From the cell containing the given text, extract its center point as [X, Y] coordinate. 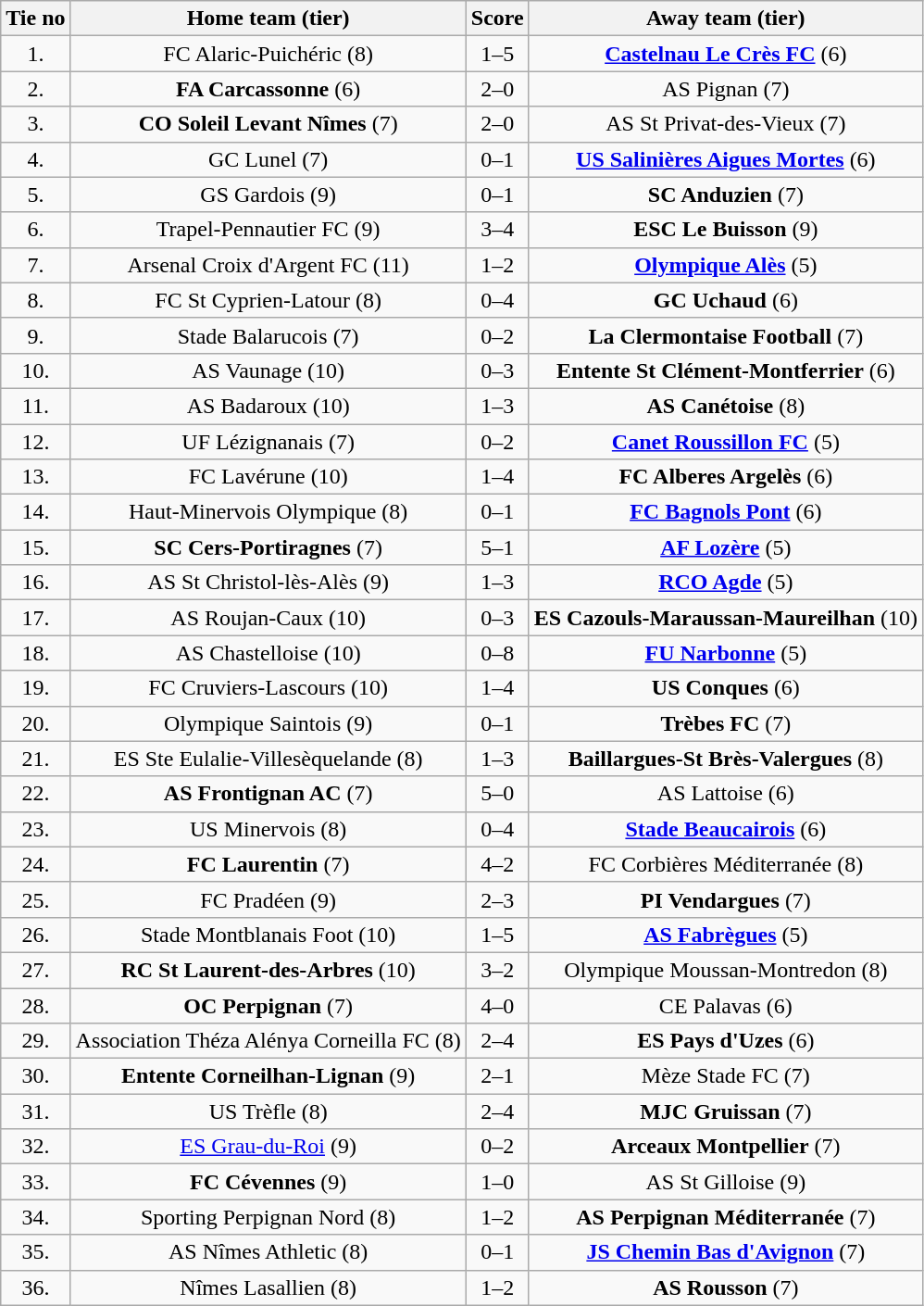
AS Frontignan AC (7) [268, 794]
2. [35, 89]
Stade Beaucairois (6) [726, 829]
Score [497, 19]
AS Chastelloise (10) [268, 653]
AS St Gilloise (9) [726, 1182]
35. [35, 1252]
24. [35, 864]
19. [35, 688]
GC Uchaud (6) [726, 300]
AS Rousson (7) [726, 1287]
SC Cers-Portiragnes (7) [268, 547]
GS Gardois (9) [268, 195]
Entente Corneilhan-Lignan (9) [268, 1076]
11. [35, 406]
FC Cévennes (9) [268, 1182]
34. [35, 1217]
US Salinières Aigues Mortes (6) [726, 159]
9. [35, 335]
Olympique Alès (5) [726, 265]
0–8 [497, 653]
20. [35, 723]
Sporting Perpignan Nord (8) [268, 1217]
AS St Privat-des-Vieux (7) [726, 124]
5–0 [497, 794]
12. [35, 442]
JS Chemin Bas d'Avignon (7) [726, 1252]
8. [35, 300]
Castelnau Le Crès FC (6) [726, 54]
16. [35, 583]
La Clermontaise Football (7) [726, 335]
Canet Roussillon FC (5) [726, 442]
ES Pays d'Uzes (6) [726, 1041]
FC Alberes Argelès (6) [726, 477]
5–1 [497, 547]
Nîmes Lasallien (8) [268, 1287]
AS Canétoise (8) [726, 406]
CO Soleil Levant Nîmes (7) [268, 124]
Baillargues-St Brès-Valergues (8) [726, 759]
21. [35, 759]
ESC Le Buisson (9) [726, 230]
31. [35, 1111]
2–1 [497, 1076]
18. [35, 653]
4. [35, 159]
GC Lunel (7) [268, 159]
30. [35, 1076]
5. [35, 195]
UF Lézignanais (7) [268, 442]
27. [35, 970]
33. [35, 1182]
Olympique Saintois (9) [268, 723]
36. [35, 1287]
Trèbes FC (7) [726, 723]
15. [35, 547]
US Trèfle (8) [268, 1111]
Mèze Stade FC (7) [726, 1076]
US Conques (6) [726, 688]
4–2 [497, 864]
Stade Montblanais Foot (10) [268, 935]
28. [35, 1005]
25. [35, 899]
Haut-Minervois Olympique (8) [268, 512]
26. [35, 935]
13. [35, 477]
Association Théza Alénya Corneilla FC (8) [268, 1041]
22. [35, 794]
FC Cruviers-Lascours (10) [268, 688]
4–0 [497, 1005]
AS Perpignan Méditerranée (7) [726, 1217]
29. [35, 1041]
FC Pradéen (9) [268, 899]
AS Fabrègues (5) [726, 935]
7. [35, 265]
ES Ste Eulalie-Villesèquelande (8) [268, 759]
AS Lattoise (6) [726, 794]
AS St Christol-lès-Alès (9) [268, 583]
CE Palavas (6) [726, 1005]
3. [35, 124]
2–3 [497, 899]
10. [35, 370]
SC Anduzien (7) [726, 195]
ES Cazouls-Maraussan-Maureilhan (10) [726, 618]
AS Pignan (7) [726, 89]
17. [35, 618]
FC Alaric-Puichéric (8) [268, 54]
Trapel-Pennautier FC (9) [268, 230]
US Minervois (8) [268, 829]
OC Perpignan (7) [268, 1005]
FC Bagnols Pont (6) [726, 512]
AS Roujan-Caux (10) [268, 618]
RC St Laurent-des-Arbres (10) [268, 970]
1. [35, 54]
32. [35, 1147]
AS Badaroux (10) [268, 406]
23. [35, 829]
AS Vaunage (10) [268, 370]
FC St Cyprien-Latour (8) [268, 300]
PI Vendargues (7) [726, 899]
14. [35, 512]
FU Narbonne (5) [726, 653]
MJC Gruissan (7) [726, 1111]
FA Carcassonne (6) [268, 89]
Home team (tier) [268, 19]
FC Lavérune (10) [268, 477]
Entente St Clément-Montferrier (6) [726, 370]
RCO Agde (5) [726, 583]
3–4 [497, 230]
Stade Balarucois (7) [268, 335]
AF Lozère (5) [726, 547]
6. [35, 230]
Away team (tier) [726, 19]
3–2 [497, 970]
Arsenal Croix d'Argent FC (11) [268, 265]
FC Corbières Méditerranée (8) [726, 864]
ES Grau-du-Roi (9) [268, 1147]
1–0 [497, 1182]
AS Nîmes Athletic (8) [268, 1252]
Olympique Moussan-Montredon (8) [726, 970]
FC Laurentin (7) [268, 864]
Arceaux Montpellier (7) [726, 1147]
Tie no [35, 19]
